Pinpoint the cell where the given text exists, returning its (x, y) midpoint coordinate. 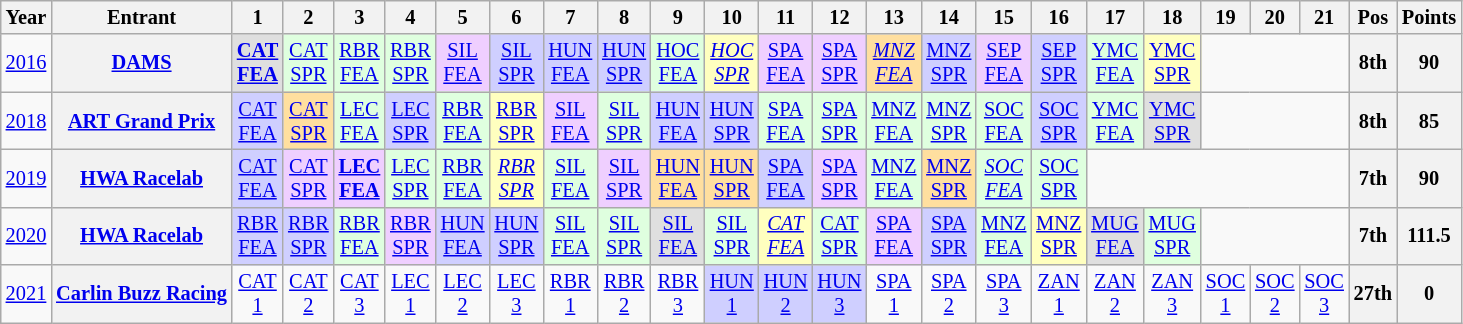
2021 (26, 294)
CAT1 (258, 294)
2020 (26, 236)
18 (1172, 17)
MUGSPR (1172, 236)
14 (948, 17)
RBR2 (624, 294)
2 (308, 17)
20 (1274, 17)
4 (410, 17)
SPA3 (1004, 294)
RBR1 (570, 294)
12 (839, 17)
19 (1226, 17)
2018 (26, 121)
2019 (26, 178)
21 (1324, 17)
0 (1429, 294)
CAT3 (360, 294)
9 (678, 17)
ZAN2 (1114, 294)
DAMS (142, 63)
SEPSPR (1058, 63)
27th (1373, 294)
SEPFEA (1004, 63)
5 (463, 17)
13 (894, 17)
HOCFEA (678, 63)
RBR3 (678, 294)
MUGFEA (1114, 236)
SOC1 (1226, 294)
Points (1429, 17)
16 (1058, 17)
ART Grand Prix (142, 121)
ZAN3 (1172, 294)
SOC3 (1324, 294)
ZAN1 (1058, 294)
Carlin Buzz Racing (142, 294)
SPA1 (894, 294)
HUN3 (839, 294)
111.5 (1429, 236)
Entrant (142, 17)
Pos (1373, 17)
3 (360, 17)
Year (26, 17)
LEC1 (410, 294)
1 (258, 17)
6 (516, 17)
85 (1429, 121)
7 (570, 17)
8 (624, 17)
LEC3 (516, 294)
10 (732, 17)
HUN2 (786, 294)
SOC2 (1274, 294)
CAT2 (308, 294)
HOCSPR (732, 63)
2016 (26, 63)
17 (1114, 17)
11 (786, 17)
15 (1004, 17)
HUN1 (732, 294)
LEC2 (463, 294)
SPA2 (948, 294)
